Return the [X, Y] coordinate for the center point of the cell that contains the specified text.  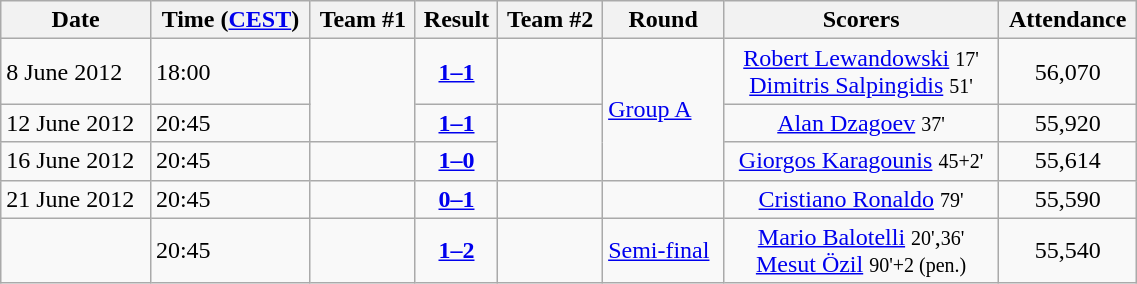
8 June 2012 [76, 72]
Time (CEST) [230, 20]
Alan Dzagoev 37' [862, 123]
1–2 [456, 250]
55,614 [1068, 161]
12 June 2012 [76, 123]
55,920 [1068, 123]
Mario Balotelli 20',36' Mesut Özil 90'+2 (pen.) [862, 250]
Round [664, 20]
Team #1 [362, 20]
0–1 [456, 199]
Semi-final [664, 250]
Team #2 [550, 20]
55,540 [1068, 250]
56,070 [1068, 72]
Attendance [1068, 20]
Cristiano Ronaldo 79' [862, 199]
18:00 [230, 72]
16 June 2012 [76, 161]
Scorers [862, 20]
Group A [664, 110]
21 June 2012 [76, 199]
Giorgos Karagounis 45+2' [862, 161]
Date [76, 20]
Robert Lewandowski 17'Dimitris Salpingidis 51' [862, 72]
1–0 [456, 161]
55,590 [1068, 199]
Result [456, 20]
